From the cell containing the given text, extract its center point as [X, Y] coordinate. 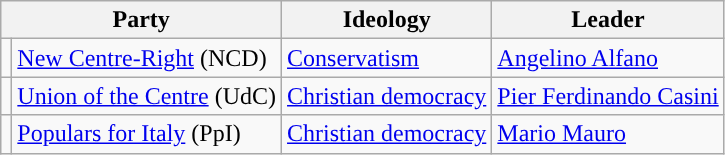
New Centre-Right (NCD) [147, 58]
Mario Mauro [608, 134]
Populars for Italy (PpI) [147, 134]
Angelino Alfano [608, 58]
Conservatism [387, 58]
Ideology [387, 20]
Party [142, 20]
Leader [608, 20]
Union of the Centre (UdC) [147, 96]
Pier Ferdinando Casini [608, 96]
